Provide the [x, y] coordinate of the cell's center where the given text is located.  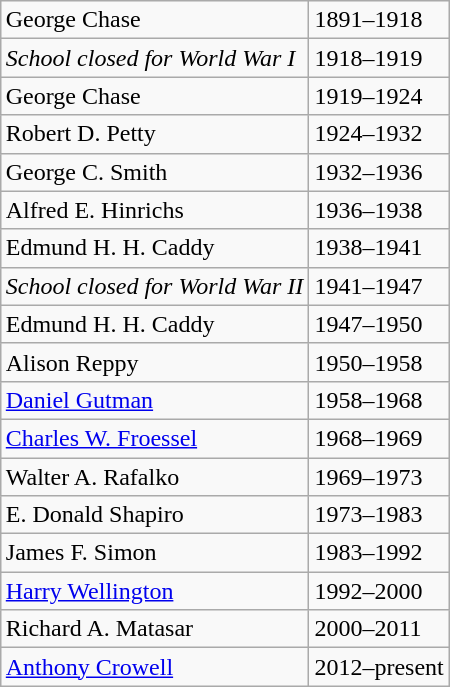
Harry Wellington [154, 591]
1947–1950 [379, 324]
Richard A. Matasar [154, 629]
1938–1941 [379, 248]
2000–2011 [379, 629]
1918–1919 [379, 58]
1919–1924 [379, 96]
Anthony Crowell [154, 667]
Daniel Gutman [154, 400]
James F. Simon [154, 553]
1932–1936 [379, 172]
E. Donald Shapiro [154, 515]
Robert D. Petty [154, 134]
1891–1918 [379, 20]
1968–1969 [379, 438]
George C. Smith [154, 172]
Alfred E. Hinrichs [154, 210]
1941–1947 [379, 286]
2012–present [379, 667]
School closed for World War I [154, 58]
1969–1973 [379, 477]
Walter A. Rafalko [154, 477]
1936–1938 [379, 210]
1992–2000 [379, 591]
Charles W. Froessel [154, 438]
1973–1983 [379, 515]
1950–1958 [379, 362]
1924–1932 [379, 134]
School closed for World War II [154, 286]
1983–1992 [379, 553]
1958–1968 [379, 400]
Alison Reppy [154, 362]
